Return (X, Y) of the center of cell containing provided text 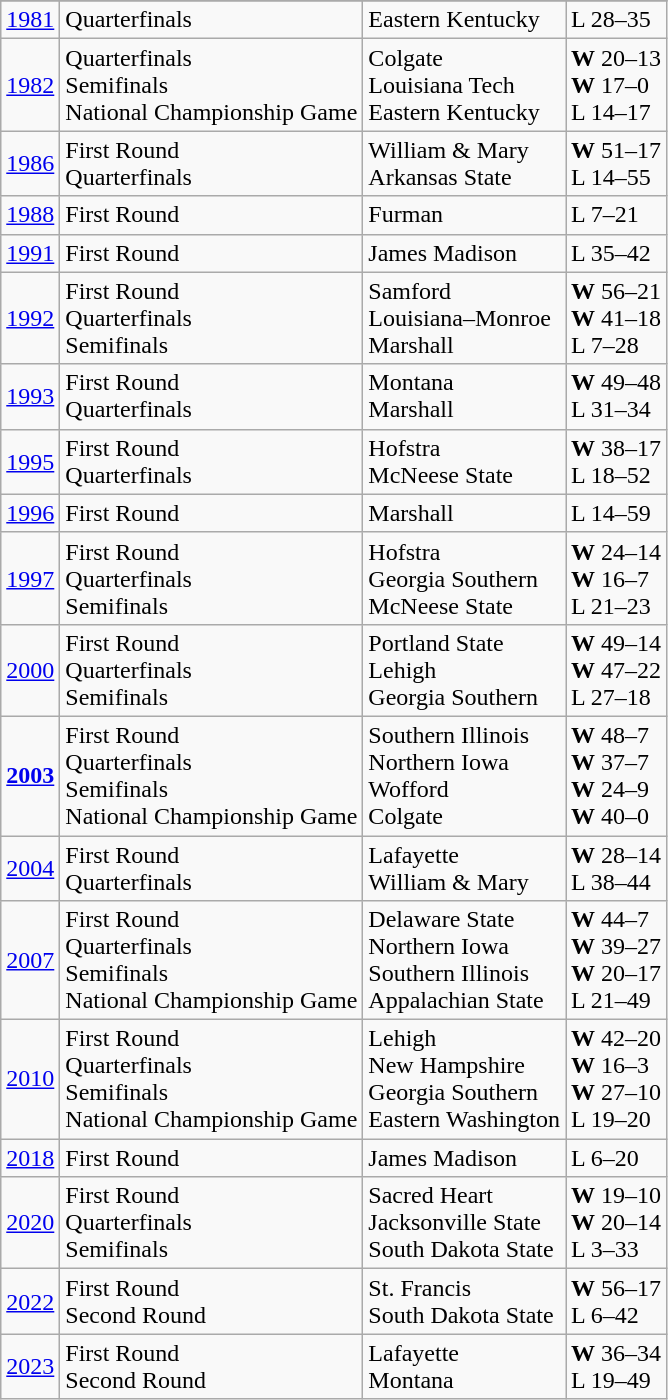
L 14–59 (616, 513)
W 38–17L 18–52 (616, 462)
W 19–10W 20–14L 3–33 (616, 1223)
2018 (30, 1158)
Marshall (464, 513)
1992 (30, 318)
1995 (30, 462)
Southern IllinoisNorthern IowaWoffordColgate (464, 776)
HofstraGeorgia SouthernMcNeese State (464, 578)
W 42–20W 16–3W 27–10L 19–20 (616, 1080)
2023 (30, 1366)
W 49–14W 47–22L 27–18 (616, 670)
W 28–14L 38–44 (616, 868)
L 28–35 (616, 20)
1986 (30, 164)
1982 (30, 85)
W 48–7W 37–7W 24–9W 40–0 (616, 776)
W 49–48L 31–34 (616, 396)
2003 (30, 776)
1981 (30, 20)
William & MaryArkansas State (464, 164)
W 51–17L 14–55 (616, 164)
LehighNew HampshireGeorgia SouthernEastern Washington (464, 1080)
2004 (30, 868)
W 36–34L 19–49 (616, 1366)
Sacred HeartJacksonville StateSouth Dakota State (464, 1223)
Quarterfinals (212, 20)
L 35–42 (616, 253)
MontanaMarshall (464, 396)
W 24–14W 16–7L 21–23 (616, 578)
Furman (464, 215)
W 56–17L 6–42 (616, 1302)
1996 (30, 513)
Eastern Kentucky (464, 20)
2022 (30, 1302)
1991 (30, 253)
2020 (30, 1223)
1988 (30, 215)
2010 (30, 1080)
St. FrancisSouth Dakota State (464, 1302)
1993 (30, 396)
W 44–7W 39–27W 20–17L 21–49 (616, 960)
Delaware StateNorthern IowaSouthern IllinoisAppalachian State (464, 960)
W 56–21W 41–18L 7–28 (616, 318)
1997 (30, 578)
Portland StateLehighGeorgia Southern (464, 670)
L 7–21 (616, 215)
2000 (30, 670)
HofstraMcNeese State (464, 462)
ColgateLouisiana TechEastern Kentucky (464, 85)
LafayetteWilliam & Mary (464, 868)
W 20–13W 17–0L 14–17 (616, 85)
QuarterfinalsSemifinalsNational Championship Game (212, 85)
SamfordLouisiana–MonroeMarshall (464, 318)
LafayetteMontana (464, 1366)
2007 (30, 960)
L 6–20 (616, 1158)
